From the cell containing the given text, extract its center point as [X, Y] coordinate. 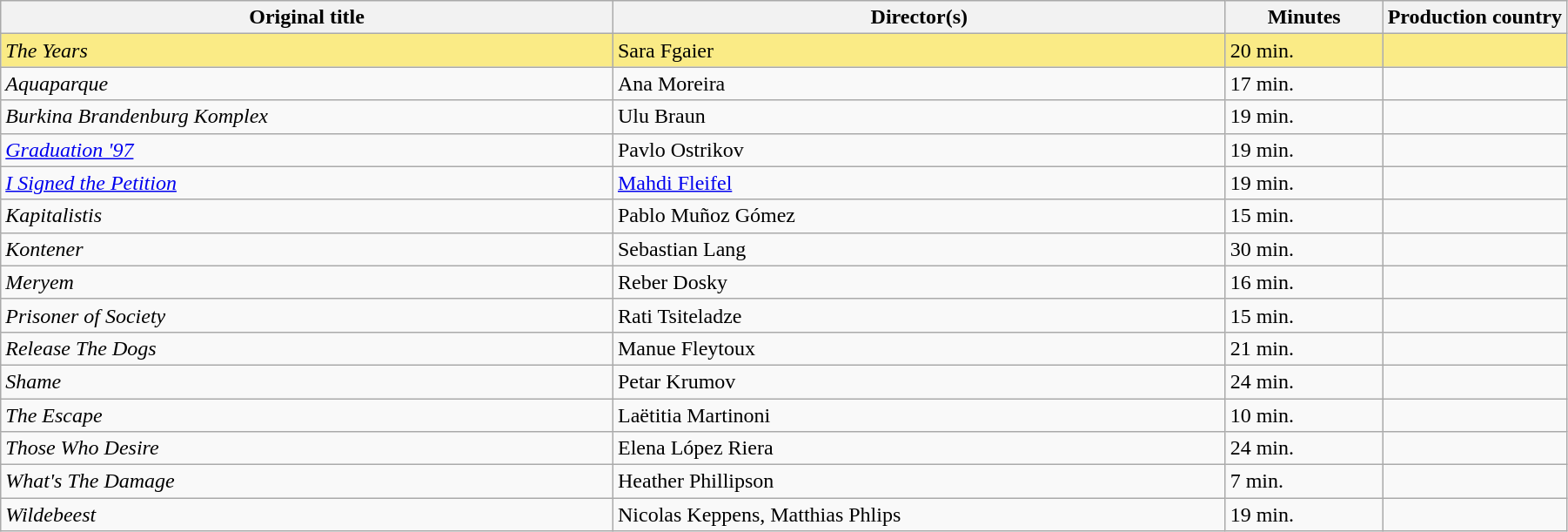
Sara Fgaier [919, 51]
Meryem [307, 282]
Heather Phillipson [919, 481]
Elena López Riera [919, 448]
Rati Tsiteladze [919, 315]
Wildebeest [307, 515]
Ana Moreira [919, 84]
I Signed the Petition [307, 183]
30 min. [1303, 249]
Pavlo Ostrikov [919, 150]
The Escape [307, 415]
Pablo Muñoz Gómez [919, 216]
Reber Dosky [919, 282]
Petar Krumov [919, 381]
Manue Fleytoux [919, 348]
Burkina Brandenburg Komplex [307, 117]
Shame [307, 381]
20 min. [1303, 51]
Release The Dogs [307, 348]
Nicolas Keppens, Matthias Phlips [919, 515]
The Years [307, 51]
Graduation '97 [307, 150]
Mahdi Fleifel [919, 183]
Original title [307, 17]
Ulu Braun [919, 117]
7 min. [1303, 481]
Minutes [1303, 17]
Director(s) [919, 17]
Prisoner of Society [307, 315]
Aquaparque [307, 84]
Those Who Desire [307, 448]
What's The Damage [307, 481]
Sebastian Lang [919, 249]
16 min. [1303, 282]
Kapitalistis [307, 216]
17 min. [1303, 84]
Laëtitia Martinoni [919, 415]
10 min. [1303, 415]
Production country [1474, 17]
21 min. [1303, 348]
Kontener [307, 249]
